Capture the cell that displays the provided text and extract its [X, Y] central coordinate. 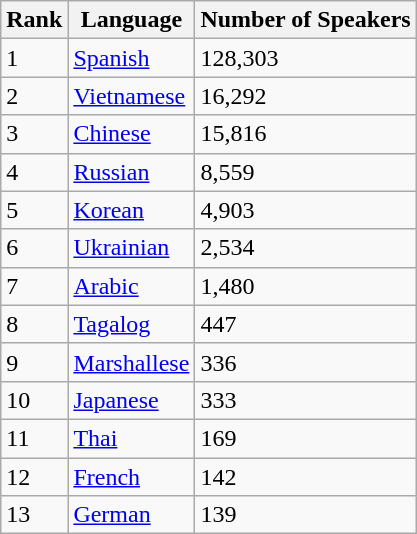
15,816 [306, 134]
4,903 [306, 210]
French [132, 477]
2 [34, 96]
Japanese [132, 400]
142 [306, 477]
10 [34, 400]
Marshallese [132, 362]
German [132, 515]
Chinese [132, 134]
4 [34, 172]
128,303 [306, 58]
Number of Speakers [306, 20]
Vietnamese [132, 96]
Thai [132, 438]
Russian [132, 172]
Rank [34, 20]
447 [306, 324]
3 [34, 134]
333 [306, 400]
Ukrainian [132, 248]
2,534 [306, 248]
16,292 [306, 96]
336 [306, 362]
7 [34, 286]
8 [34, 324]
169 [306, 438]
Arabic [132, 286]
12 [34, 477]
6 [34, 248]
Spanish [132, 58]
139 [306, 515]
1 [34, 58]
Language [132, 20]
13 [34, 515]
5 [34, 210]
11 [34, 438]
1,480 [306, 286]
Korean [132, 210]
8,559 [306, 172]
Tagalog [132, 324]
9 [34, 362]
